Pinpoint the cell where the given text exists, returning its (x, y) midpoint coordinate. 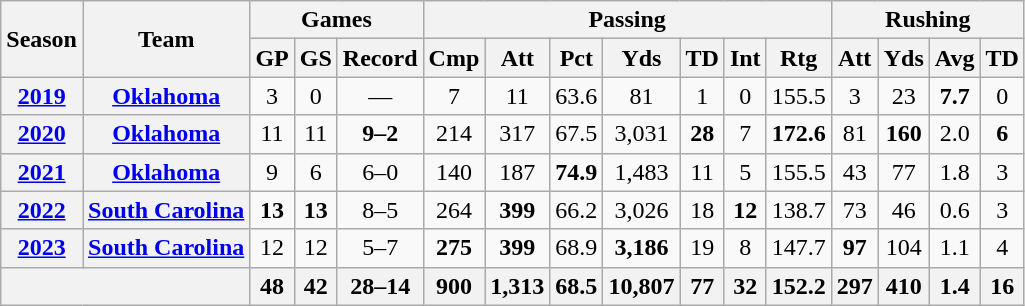
2.0 (954, 134)
2020 (42, 134)
900 (454, 286)
16 (1002, 286)
Rushing (928, 20)
GS (316, 58)
3,031 (642, 134)
152.2 (798, 286)
147.7 (798, 248)
5 (745, 172)
32 (745, 286)
6–0 (380, 172)
1 (702, 96)
2023 (42, 248)
Avg (954, 58)
1,483 (642, 172)
46 (904, 210)
68.9 (576, 248)
10,807 (642, 286)
43 (854, 172)
18 (702, 210)
Passing (627, 20)
172.6 (798, 134)
74.9 (576, 172)
2019 (42, 96)
1.4 (954, 286)
1,313 (518, 286)
3,186 (642, 248)
73 (854, 210)
28 (702, 134)
66.2 (576, 210)
8–5 (380, 210)
23 (904, 96)
1.1 (954, 248)
Record (380, 58)
68.5 (576, 286)
2021 (42, 172)
67.5 (576, 134)
63.6 (576, 96)
104 (904, 248)
4 (1002, 248)
214 (454, 134)
Int (745, 58)
Games (336, 20)
Team (166, 39)
9–2 (380, 134)
— (380, 96)
19 (702, 248)
1.8 (954, 172)
GP (272, 58)
Rtg (798, 58)
140 (454, 172)
5–7 (380, 248)
48 (272, 286)
138.7 (798, 210)
297 (854, 286)
8 (745, 248)
275 (454, 248)
42 (316, 286)
97 (854, 248)
264 (454, 210)
Pct (576, 58)
Season (42, 39)
187 (518, 172)
9 (272, 172)
7.7 (954, 96)
317 (518, 134)
28–14 (380, 286)
410 (904, 286)
0.6 (954, 210)
160 (904, 134)
3,026 (642, 210)
2022 (42, 210)
Cmp (454, 58)
